Output the [X, Y] coordinate of the center of the cell containing the given text.  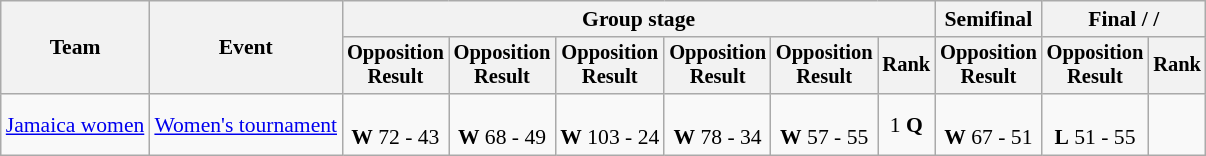
W 57 - 55 [824, 124]
W 103 - 24 [610, 124]
Final / / [1124, 19]
W 68 - 49 [502, 124]
W 78 - 34 [718, 124]
Team [76, 48]
Jamaica women [76, 124]
Semifinal [988, 19]
1 Q [907, 124]
W 67 - 51 [988, 124]
Event [246, 48]
W 72 - 43 [396, 124]
Women's tournament [246, 124]
L 51 - 55 [1096, 124]
Group stage [638, 19]
